Pinpoint the cell where the given text exists, returning its [x, y] midpoint coordinate. 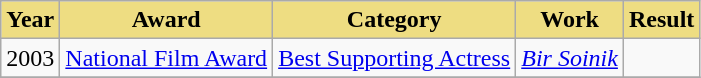
National Film Award [166, 58]
Year [30, 20]
Result [661, 20]
Category [394, 20]
Work [570, 20]
2003 [30, 58]
Bir Soinik [570, 58]
Best Supporting Actress [394, 58]
Award [166, 20]
